Locate the cell with the specified text and output its [x, y] center coordinate. 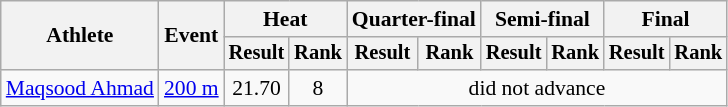
Maqsood Ahmad [80, 88]
Quarter-final [414, 19]
8 [318, 88]
21.70 [257, 88]
Semi-final [542, 19]
Final [666, 19]
did not advance [537, 88]
200 m [192, 88]
Event [192, 36]
Heat [286, 19]
Athlete [80, 36]
